Return [X, Y] of the center of cell containing provided text 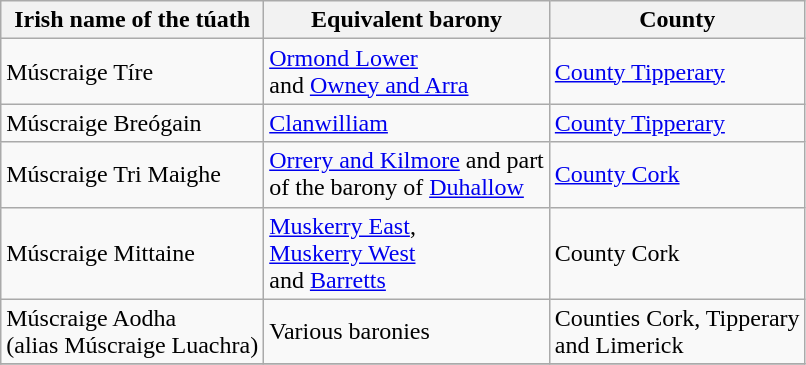
Múscraige Aodha (alias Múscraige Luachra) [132, 332]
Counties Cork, Tipperary and Limerick [677, 332]
Múscraige Tíre [132, 72]
Equivalent barony [407, 20]
Muskerry East, Muskerry West and Barretts [407, 253]
Ormond Lower and Owney and Arra [407, 72]
Various baronies [407, 332]
Clanwilliam [407, 123]
Múscraige Tri Maighe [132, 174]
Orrery and Kilmore and partof the barony of Duhallow [407, 174]
County [677, 20]
Irish name of the túath [132, 20]
Múscraige Breógain [132, 123]
Múscraige Mittaine [132, 253]
